Search for the cell housing the specified text and yield its (X, Y) center coordinate. 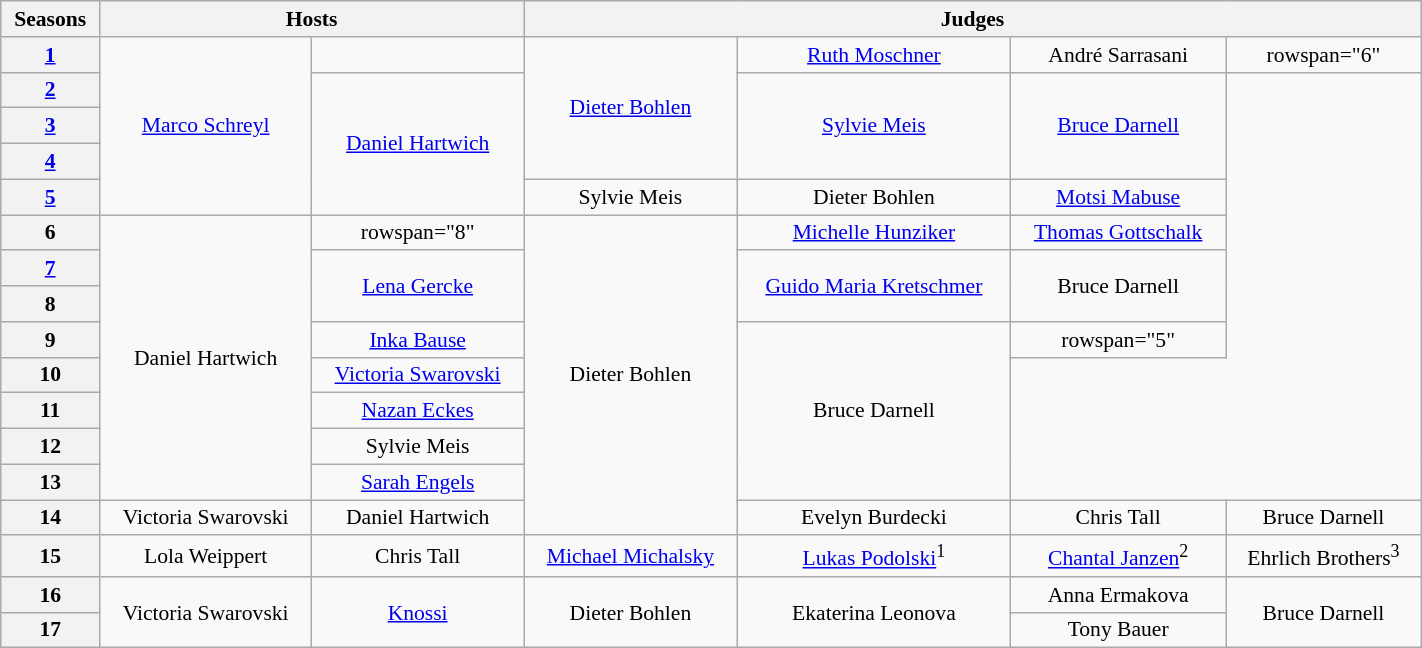
Anna Ermakova (1118, 595)
5 (50, 197)
André Sarrasani (1118, 55)
9 (50, 340)
Thomas Gottschalk (1118, 233)
Michael Michalsky (631, 556)
Inka Bause (418, 340)
Chantal Janzen2 (1118, 556)
Marco Schreyl (206, 126)
14 (50, 518)
Sarah Engels (418, 482)
1 (50, 55)
11 (50, 411)
Knossi (418, 612)
8 (50, 304)
13 (50, 482)
rowspan="5" (1118, 340)
Ruth Moschner (874, 55)
2 (50, 90)
16 (50, 595)
Ehrlich Brothers3 (1324, 556)
4 (50, 162)
Lola Weippert (206, 556)
Ekaterina Leonova (874, 612)
17 (50, 630)
7 (50, 269)
12 (50, 447)
Lukas Podolski1 (874, 556)
Lena Gercke (418, 286)
Seasons (50, 19)
Michelle Hunziker (874, 233)
rowspan="6" (1324, 55)
Motsi Mabuse (1118, 197)
rowspan="8" (418, 233)
Guido Maria Kretschmer (874, 286)
Tony Bauer (1118, 630)
10 (50, 375)
15 (50, 556)
6 (50, 233)
Nazan Eckes (418, 411)
Hosts (312, 19)
3 (50, 126)
Evelyn Burdecki (874, 518)
Judges (973, 19)
